Provide the [x, y] coordinate of the cell's center where the given text is located.  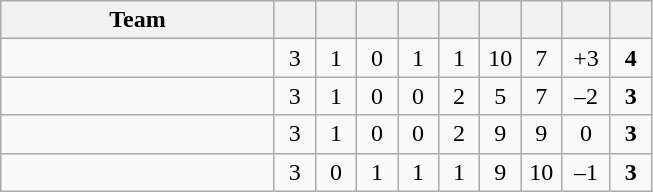
4 [630, 58]
5 [500, 96]
–1 [586, 172]
+3 [586, 58]
–2 [586, 96]
Team [138, 20]
